Scan for the cell matching the given text and deliver its [X, Y] coordinate at center. 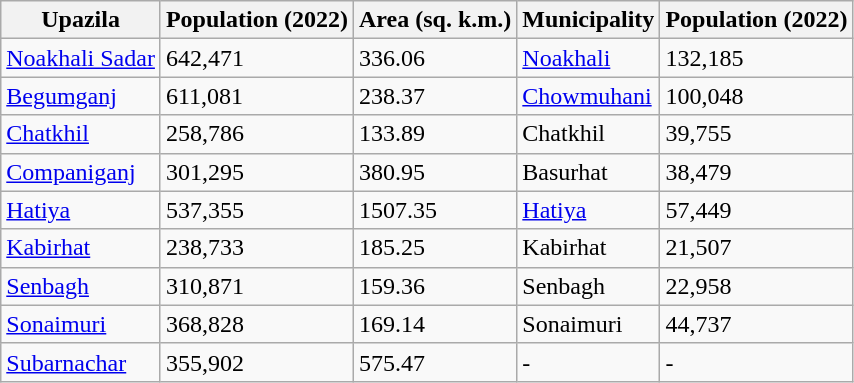
258,786 [256, 134]
301,295 [256, 172]
310,871 [256, 286]
Chowmuhani [588, 96]
Area (sq. k.m.) [436, 20]
22,958 [756, 286]
1507.35 [436, 210]
159.36 [436, 286]
Noakhali Sadar [81, 58]
44,737 [756, 324]
642,471 [256, 58]
575.47 [436, 362]
185.25 [436, 248]
169.14 [436, 324]
238,733 [256, 248]
355,902 [256, 362]
Noakhali [588, 58]
57,449 [756, 210]
Subarnachar [81, 362]
Companiganj [81, 172]
Begumganj [81, 96]
611,081 [256, 96]
Upazila [81, 20]
368,828 [256, 324]
Basurhat [588, 172]
133.89 [436, 134]
100,048 [756, 96]
38,479 [756, 172]
380.95 [436, 172]
238.37 [436, 96]
336.06 [436, 58]
Municipality [588, 20]
537,355 [256, 210]
39,755 [756, 134]
21,507 [756, 248]
132,185 [756, 58]
